From the cell containing the given text, extract its center point as [x, y] coordinate. 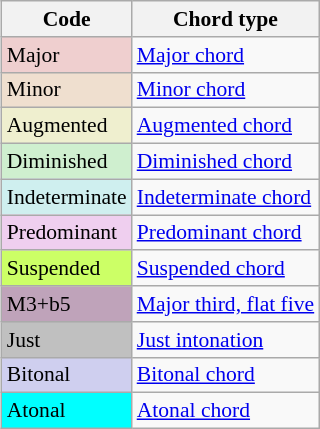
Indeterminate chord [226, 197]
Indeterminate [67, 197]
Predominant chord [226, 232]
Just [67, 339]
Predominant [67, 232]
Bitonal [67, 375]
Code [67, 19]
Minor [67, 90]
Chord type [226, 19]
Augmented chord [226, 126]
Diminished chord [226, 161]
Atonal [67, 411]
Major third, flat five [226, 304]
Minor chord [226, 90]
Major [67, 54]
Just intonation [226, 339]
Diminished [67, 161]
Atonal chord [226, 411]
Suspended chord [226, 268]
Major chord [226, 54]
Bitonal chord [226, 375]
Augmented [67, 126]
Suspended [67, 268]
M3+b5 [67, 304]
